Capture the cell that displays the provided text and extract its (x, y) central coordinate. 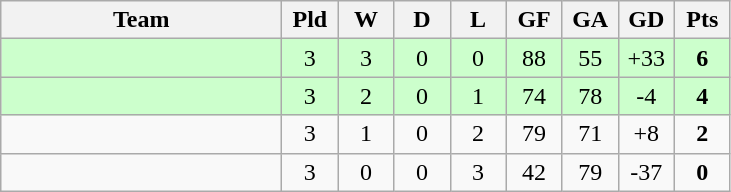
71 (590, 134)
D (422, 20)
GF (534, 20)
6 (702, 58)
-37 (646, 172)
-4 (646, 96)
74 (534, 96)
78 (590, 96)
Pld (310, 20)
55 (590, 58)
GA (590, 20)
+8 (646, 134)
88 (534, 58)
Pts (702, 20)
L (478, 20)
+33 (646, 58)
Team (142, 20)
W (366, 20)
GD (646, 20)
42 (534, 172)
4 (702, 96)
